From the cell containing the given text, extract its center point as [X, Y] coordinate. 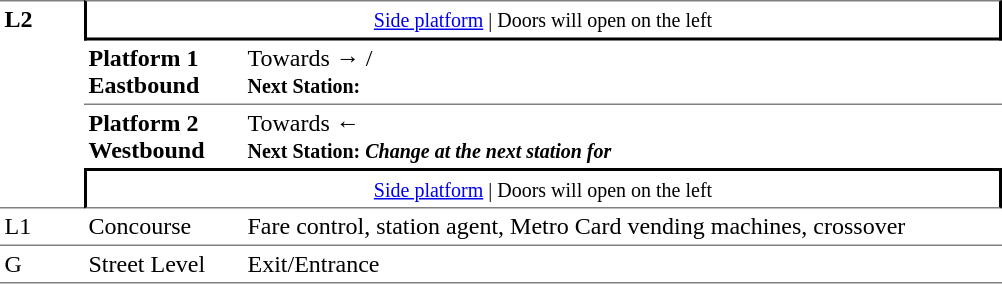
Fare control, station agent, Metro Card vending machines, crossover [622, 226]
Street Level [164, 264]
L1 [42, 226]
Towards → / Next Station: [622, 72]
Platform 1Eastbound [164, 72]
Platform 2Westbound [164, 136]
G [42, 264]
Concourse [164, 226]
L2 [42, 104]
Towards ← Next Station: Change at the next station for [622, 136]
Exit/Entrance [622, 264]
